Find where the given text appears and provide that cell's center as (x, y) coordinate. 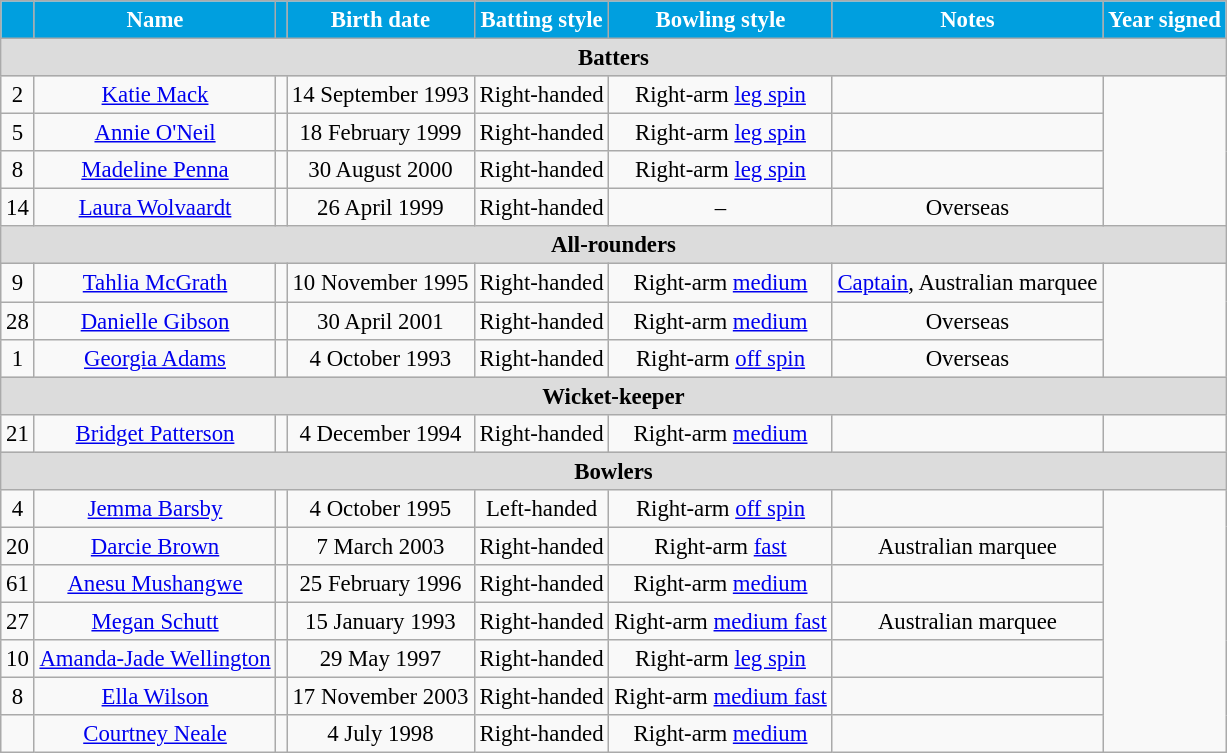
4 (18, 509)
61 (18, 584)
21 (18, 433)
5 (18, 133)
Megan Schutt (155, 621)
Name (155, 20)
Wicket-keeper (614, 396)
14 (18, 208)
All-rounders (614, 245)
Courtney Neale (155, 734)
Bowling style (720, 20)
4 October 1993 (381, 358)
4 December 1994 (381, 433)
Batting style (542, 20)
Laura Wolvaardt (155, 208)
7 March 2003 (381, 546)
Ella Wilson (155, 697)
– (720, 208)
15 January 1993 (381, 621)
Katie Mack (155, 95)
27 (18, 621)
10 November 1995 (381, 283)
Batters (614, 58)
Jemma Barsby (155, 509)
28 (18, 321)
Birth date (381, 20)
Annie O'Neil (155, 133)
26 April 1999 (381, 208)
18 February 1999 (381, 133)
25 February 1996 (381, 584)
30 April 2001 (381, 321)
Left-handed (542, 509)
Danielle Gibson (155, 321)
Bowlers (614, 471)
10 (18, 659)
Year signed (1164, 20)
30 August 2000 (381, 170)
17 November 2003 (381, 697)
9 (18, 283)
Anesu Mushangwe (155, 584)
4 July 1998 (381, 734)
Madeline Penna (155, 170)
Darcie Brown (155, 546)
4 October 1995 (381, 509)
1 (18, 358)
2 (18, 95)
Right-arm fast (720, 546)
Captain, Australian marquee (968, 283)
29 May 1997 (381, 659)
Tahlia McGrath (155, 283)
Amanda-Jade Wellington (155, 659)
Georgia Adams (155, 358)
14 September 1993 (381, 95)
Notes (968, 20)
20 (18, 546)
Bridget Patterson (155, 433)
